From the cell containing the given text, extract its center point as [X, Y] coordinate. 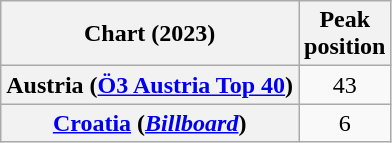
6 [345, 123]
Peakposition [345, 34]
Austria (Ö3 Austria Top 40) [150, 85]
Chart (2023) [150, 34]
Croatia (Billboard) [150, 123]
43 [345, 85]
